Determine the [x, y] coordinate at the center of the cell enclosing the given text.  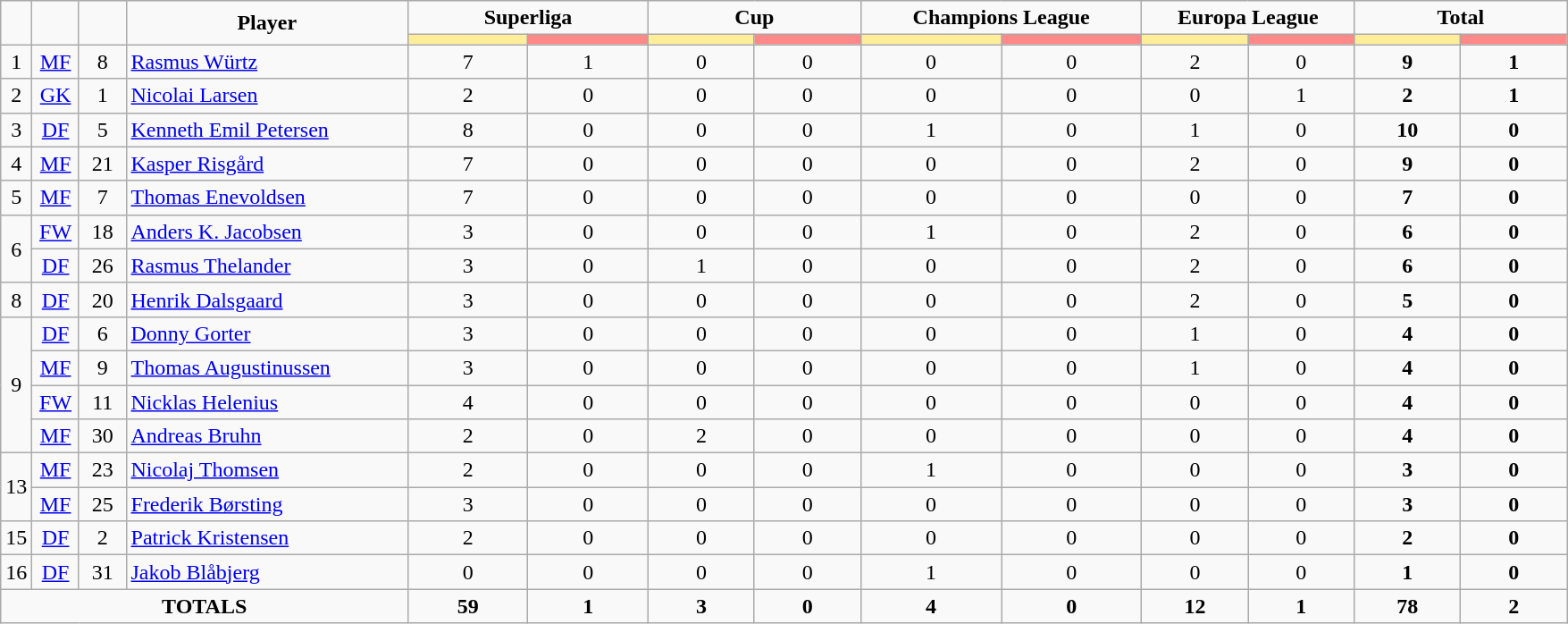
GK [55, 96]
Thomas Augustinussen [267, 367]
16 [16, 572]
30 [102, 436]
Kenneth Emil Petersen [267, 130]
Nicolaj Thomsen [267, 470]
78 [1408, 606]
Frederik Børsting [267, 504]
23 [102, 470]
59 [468, 606]
Kasper Risgård [267, 164]
18 [102, 232]
TOTALS [205, 606]
21 [102, 164]
13 [16, 487]
Anders K. Jacobsen [267, 232]
Superliga [529, 18]
Total [1461, 18]
Player [267, 23]
Champions League [1001, 18]
25 [102, 504]
Europa League [1248, 18]
Rasmus Thelander [267, 266]
Cup [754, 18]
12 [1195, 606]
20 [102, 299]
Andreas Bruhn [267, 436]
Jakob Blåbjerg [267, 572]
Nicklas Helenius [267, 401]
15 [16, 538]
26 [102, 266]
Henrik Dalsgaard [267, 299]
Rasmus Würtz [267, 62]
11 [102, 401]
Donny Gorter [267, 333]
31 [102, 572]
Thomas Enevoldsen [267, 198]
Patrick Kristensen [267, 538]
10 [1408, 130]
Nicolai Larsen [267, 96]
